Output the (X, Y) coordinate of the center of the cell containing the given text.  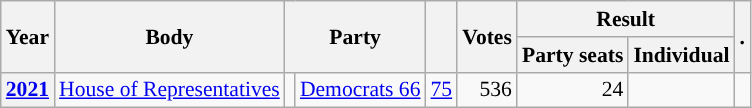
2021 (28, 90)
Year (28, 36)
Party (356, 36)
Party seats (572, 55)
Body (170, 36)
75 (442, 90)
Individual (681, 55)
Votes (487, 36)
Result (626, 19)
Democrats 66 (360, 90)
House of Representatives (170, 90)
24 (572, 90)
536 (487, 90)
. (742, 36)
